Identify which cell holds the provided text, then report its (x, y) central coordinate. 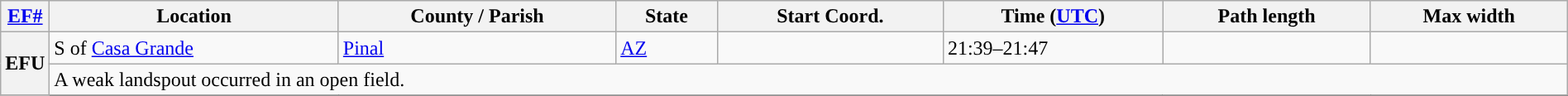
Location (194, 17)
21:39–21:47 (1053, 48)
Max width (1469, 17)
Path length (1267, 17)
A weak landspout occurred in an open field. (809, 79)
AZ (667, 48)
Start Coord. (830, 17)
Time (UTC) (1053, 17)
EFU (25, 64)
State (667, 17)
County / Parish (476, 17)
Pinal (476, 48)
S of Casa Grande (194, 48)
EF# (25, 17)
